Provide the [X, Y] coordinate of the cell's center where the given text is located.  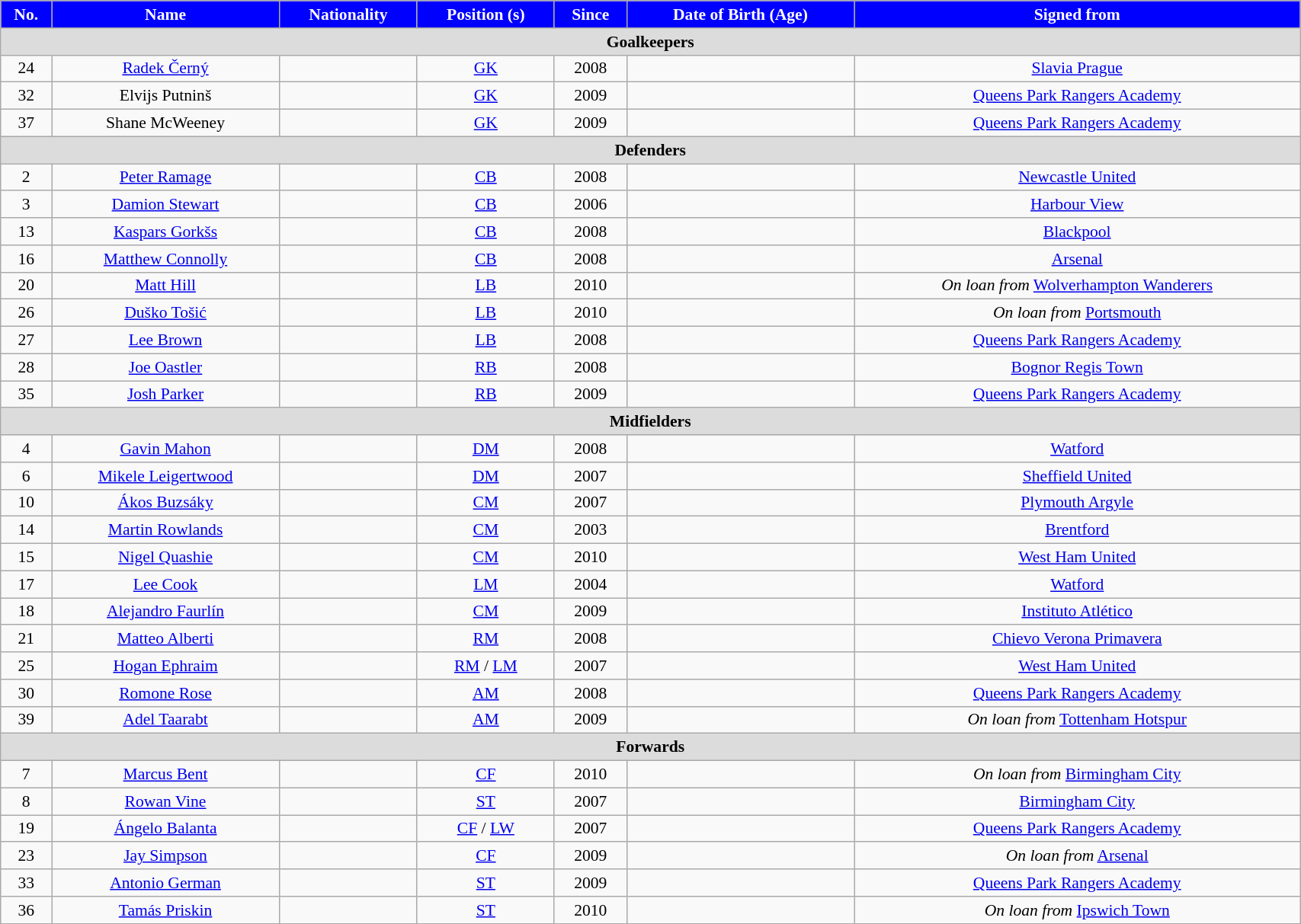
On loan from Ipswich Town [1078, 910]
Arsenal [1078, 259]
Birmingham City [1078, 801]
Alejandro Faurlín [166, 612]
7 [26, 775]
37 [26, 123]
Slavia Prague [1078, 69]
25 [26, 666]
17 [26, 584]
Newcastle United [1078, 177]
28 [26, 367]
19 [26, 829]
Martin Rowlands [166, 530]
Tamás Priskin [166, 910]
Since [590, 14]
Midfielders [651, 422]
15 [26, 558]
Signed from [1078, 14]
Adel Taarabt [166, 720]
Plymouth Argyle [1078, 503]
On loan from Arsenal [1078, 856]
Harbour View [1078, 205]
Goalkeepers [651, 42]
On loan from Portsmouth [1078, 313]
Shane McWeeney [166, 123]
30 [26, 693]
Jay Simpson [166, 856]
2 [26, 177]
2006 [590, 205]
16 [26, 259]
2004 [590, 584]
Gavin Mahon [166, 449]
18 [26, 612]
Sheffield United [1078, 476]
Nationality [348, 14]
20 [26, 286]
RM [485, 639]
14 [26, 530]
39 [26, 720]
23 [26, 856]
No. [26, 14]
Bognor Regis Town [1078, 367]
Elvijs Putninš [166, 96]
Hogan Ephraim [166, 666]
Ángelo Balanta [166, 829]
Marcus Bent [166, 775]
Radek Černý [166, 69]
Blackpool [1078, 232]
RM / LM [485, 666]
2003 [590, 530]
Peter Ramage [166, 177]
27 [26, 341]
CF / LW [485, 829]
Position (s) [485, 14]
Matteo Alberti [166, 639]
4 [26, 449]
Date of Birth (Age) [741, 14]
Defenders [651, 150]
6 [26, 476]
26 [26, 313]
13 [26, 232]
LM [485, 584]
On loan from Birmingham City [1078, 775]
8 [26, 801]
10 [26, 503]
35 [26, 395]
Mikele Leigertwood [166, 476]
24 [26, 69]
Kaspars Gorkšs [166, 232]
Matt Hill [166, 286]
Instituto Atlético [1078, 612]
Lee Cook [166, 584]
32 [26, 96]
Chievo Verona Primavera [1078, 639]
Joe Oastler [166, 367]
33 [26, 883]
Name [166, 14]
Ákos Buzsáky [166, 503]
Brentford [1078, 530]
Romone Rose [166, 693]
Damion Stewart [166, 205]
Forwards [651, 747]
3 [26, 205]
Antonio German [166, 883]
Nigel Quashie [166, 558]
21 [26, 639]
Josh Parker [166, 395]
On loan from Tottenham Hotspur [1078, 720]
Duško Tošić [166, 313]
Lee Brown [166, 341]
36 [26, 910]
On loan from Wolverhampton Wanderers [1078, 286]
Matthew Connolly [166, 259]
Rowan Vine [166, 801]
